Detect which cell encompasses the target text, then output its [X, Y] center coordinate. 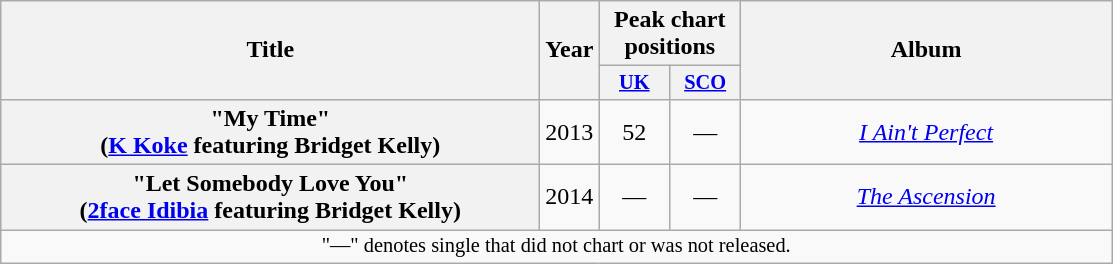
2013 [570, 132]
Title [270, 50]
Year [570, 50]
Peak chart positions [670, 34]
"—" denotes single that did not chart or was not released. [556, 247]
I Ain't Perfect [926, 132]
52 [634, 132]
SCO [706, 83]
The Ascension [926, 198]
"My Time"(K Koke featuring Bridget Kelly) [270, 132]
UK [634, 83]
2014 [570, 198]
Album [926, 50]
"Let Somebody Love You"(2face Idibia featuring Bridget Kelly) [270, 198]
